Determine the [x, y] coordinate at the center of the cell enclosing the given text.  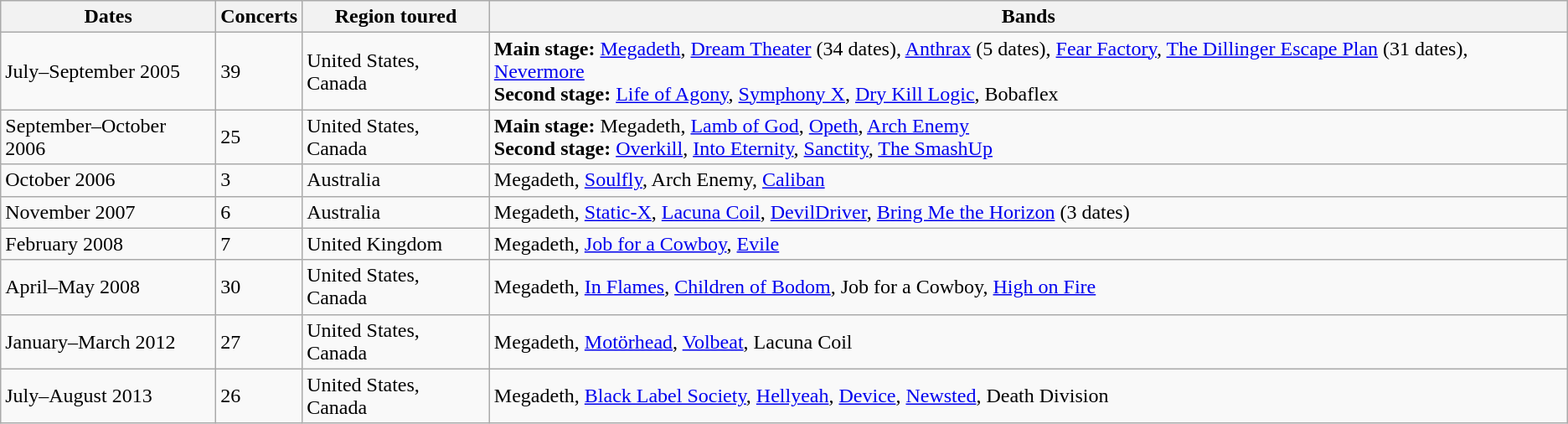
3 [260, 180]
Dates [109, 17]
United Kingdom [396, 244]
27 [260, 342]
July–September 2005 [109, 71]
Bands [1029, 17]
30 [260, 287]
26 [260, 396]
January–March 2012 [109, 342]
April–May 2008 [109, 287]
Main stage: Megadeth, Lamb of God, Opeth, Arch EnemySecond stage: Overkill, Into Eternity, Sanctity, The SmashUp [1029, 137]
Region toured [396, 17]
Megadeth, Black Label Society, Hellyeah, Device, Newsted, Death Division [1029, 396]
Megadeth, Motörhead, Volbeat, Lacuna Coil [1029, 342]
25 [260, 137]
Megadeth, Static-X, Lacuna Coil, DevilDriver, Bring Me the Horizon (3 dates) [1029, 212]
6 [260, 212]
November 2007 [109, 212]
Megadeth, Job for a Cowboy, Evile [1029, 244]
7 [260, 244]
Megadeth, In Flames, Children of Bodom, Job for a Cowboy, High on Fire [1029, 287]
Megadeth, Soulfly, Arch Enemy, Caliban [1029, 180]
February 2008 [109, 244]
July–August 2013 [109, 396]
October 2006 [109, 180]
39 [260, 71]
Concerts [260, 17]
September–October 2006 [109, 137]
